Locate the cell with the specified text and output its [x, y] center coordinate. 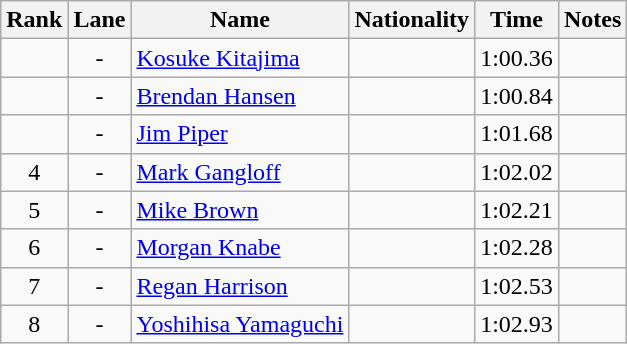
Notes [592, 20]
Regan Harrison [240, 286]
Morgan Knabe [240, 248]
Jim Piper [240, 134]
1:00.84 [517, 96]
Nationality [412, 20]
8 [34, 324]
Rank [34, 20]
Name [240, 20]
5 [34, 210]
1:02.02 [517, 172]
Lane [100, 20]
Kosuke Kitajima [240, 58]
1:02.28 [517, 248]
Mike Brown [240, 210]
4 [34, 172]
1:02.93 [517, 324]
1:01.68 [517, 134]
1:02.21 [517, 210]
6 [34, 248]
Mark Gangloff [240, 172]
1:00.36 [517, 58]
7 [34, 286]
1:02.53 [517, 286]
Time [517, 20]
Brendan Hansen [240, 96]
Yoshihisa Yamaguchi [240, 324]
